Provide the (X, Y) coordinate of the cell's center where the given text is located.  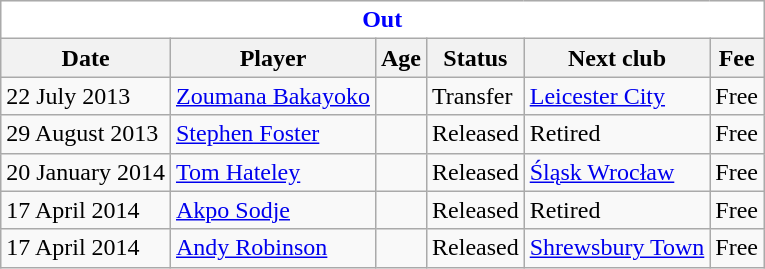
Akpo Sodje (272, 210)
Status (476, 58)
Fee (737, 58)
Zoumana Bakayoko (272, 96)
20 January 2014 (86, 172)
29 August 2013 (86, 134)
Transfer (476, 96)
Andy Robinson (272, 248)
Tom Hateley (272, 172)
Out (382, 20)
Date (86, 58)
Shrewsbury Town (617, 248)
Next club (617, 58)
Stephen Foster (272, 134)
22 July 2013 (86, 96)
Age (400, 58)
Śląsk Wrocław (617, 172)
Player (272, 58)
Leicester City (617, 96)
